Return the [x, y] coordinate for the center point of the cell that contains the specified text.  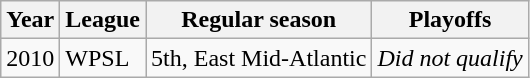
Year [30, 20]
Did not qualify [450, 58]
Playoffs [450, 20]
5th, East Mid-Atlantic [259, 58]
2010 [30, 58]
League [103, 20]
WPSL [103, 58]
Regular season [259, 20]
